Identify which cell holds the provided text, then report its [X, Y] central coordinate. 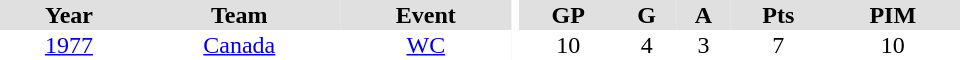
GP [568, 15]
Pts [778, 15]
WC [426, 45]
PIM [893, 15]
4 [646, 45]
7 [778, 45]
Year [69, 15]
A [704, 15]
1977 [69, 45]
Event [426, 15]
3 [704, 45]
Team [240, 15]
G [646, 15]
Canada [240, 45]
